Search for the cell housing the specified text and yield its (x, y) center coordinate. 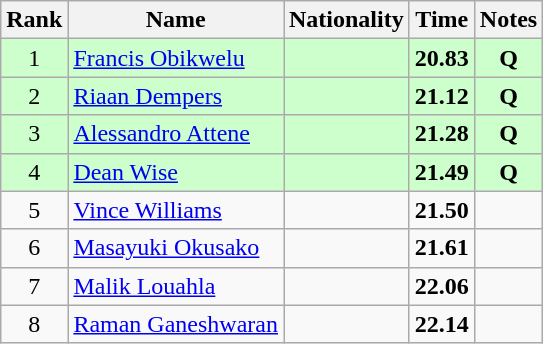
21.28 (442, 134)
5 (34, 210)
Masayuki Okusako (176, 248)
Malik Louahla (176, 286)
21.61 (442, 248)
22.14 (442, 324)
Rank (34, 20)
21.12 (442, 96)
8 (34, 324)
Time (442, 20)
Notes (508, 20)
7 (34, 286)
6 (34, 248)
21.49 (442, 172)
1 (34, 58)
2 (34, 96)
3 (34, 134)
Vince Williams (176, 210)
Name (176, 20)
4 (34, 172)
Raman Ganeshwaran (176, 324)
Dean Wise (176, 172)
20.83 (442, 58)
Nationality (347, 20)
21.50 (442, 210)
Francis Obikwelu (176, 58)
22.06 (442, 286)
Alessandro Attene (176, 134)
Riaan Dempers (176, 96)
